Return the (X, Y) coordinate for the center point of the cell that contains the specified text.  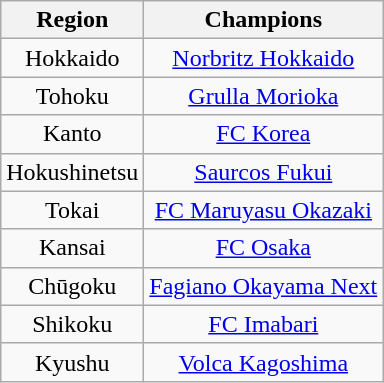
Chūgoku (72, 286)
Tohoku (72, 96)
Hokushinetsu (72, 172)
Region (72, 20)
Tokai (72, 210)
Fagiano Okayama Next (264, 286)
Kyushu (72, 362)
FC Maruyasu Okazaki (264, 210)
Grulla Morioka (264, 96)
Hokkaido (72, 58)
Volca Kagoshima (264, 362)
Champions (264, 20)
FC Imabari (264, 324)
FC Korea (264, 134)
Saurcos Fukui (264, 172)
Kansai (72, 248)
Kanto (72, 134)
Shikoku (72, 324)
FC Osaka (264, 248)
Norbritz Hokkaido (264, 58)
